Output the [X, Y] coordinate of the center of the cell containing the given text.  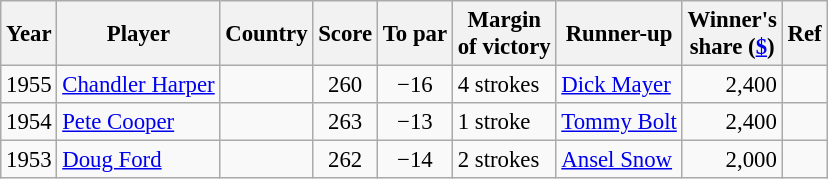
Dick Mayer [619, 85]
1955 [29, 85]
2 strokes [504, 160]
Score [346, 34]
2,000 [732, 160]
260 [346, 85]
263 [346, 122]
262 [346, 160]
−13 [414, 122]
Doug Ford [138, 160]
Pete Cooper [138, 122]
Player [138, 34]
Runner-up [619, 34]
Year [29, 34]
Winner'sshare ($) [732, 34]
4 strokes [504, 85]
Ref [804, 34]
−14 [414, 160]
Tommy Bolt [619, 122]
1954 [29, 122]
1 stroke [504, 122]
To par [414, 34]
Ansel Snow [619, 160]
Country [266, 34]
Marginof victory [504, 34]
Chandler Harper [138, 85]
1953 [29, 160]
−16 [414, 85]
